Extract the [X, Y] coordinate from the center of the cell holding the provided text.  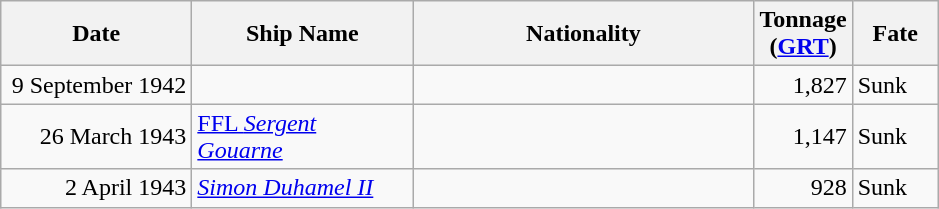
928 [803, 188]
Ship Name [302, 34]
FFL Sergent Gouarne [302, 136]
1,147 [803, 136]
Tonnage(GRT) [803, 34]
Date [96, 34]
Nationality [584, 34]
9 September 1942 [96, 85]
Fate [895, 34]
26 March 1943 [96, 136]
1,827 [803, 85]
Simon Duhamel II [302, 188]
2 April 1943 [96, 188]
